For the text-containing cell, return its midpoint in [X, Y] coordinate format. 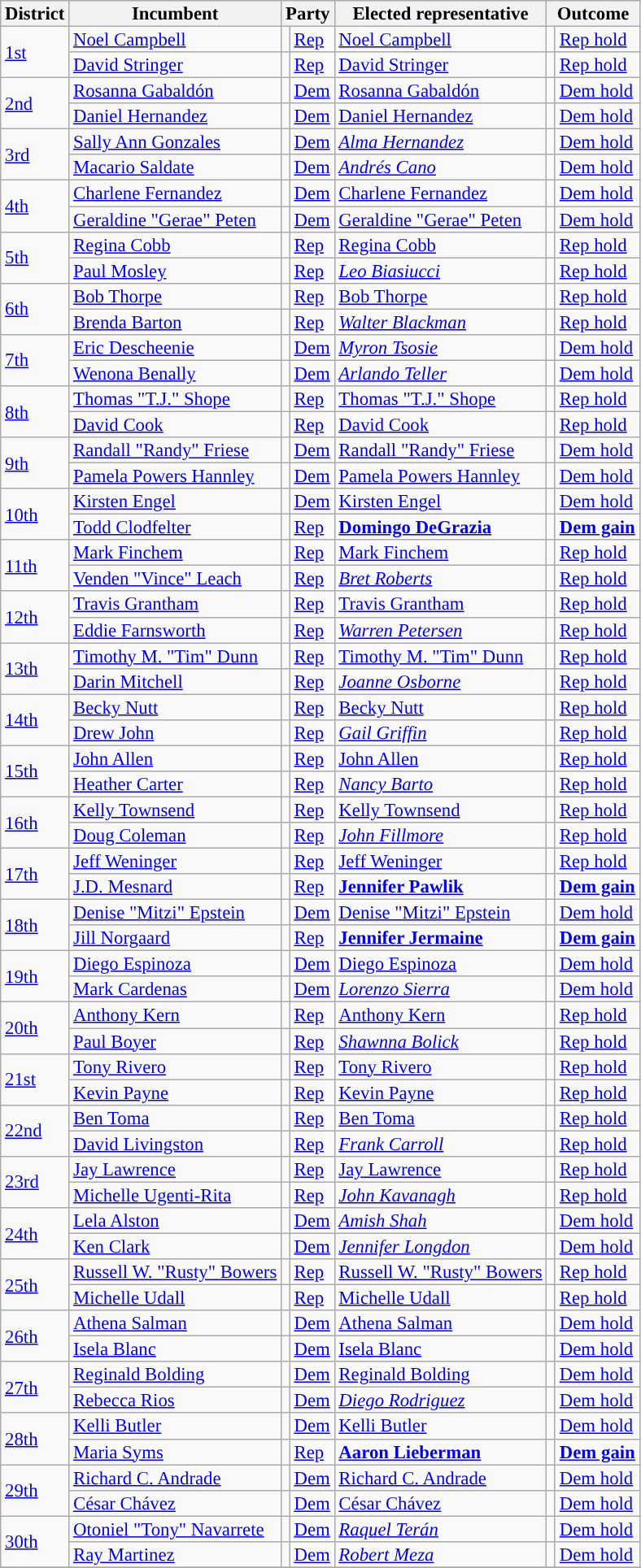
J.D. Mesnard [176, 887]
1st [35, 52]
Darin Mitchell [176, 681]
16th [35, 823]
Venden "Vince" Leach [176, 579]
Incumbent [176, 14]
18th [35, 925]
Jennifer Pawlik [441, 887]
10th [35, 514]
Otoniel "Tony" Navarrete [176, 1529]
Myron Tsosie [441, 348]
Sally Ann Gonzales [176, 142]
Warren Petersen [441, 630]
7th [35, 361]
Mark Cardenas [176, 990]
Maria Syms [176, 1452]
Raquel Terán [441, 1529]
Andrés Cano [441, 167]
Jill Norgaard [176, 938]
Diego Rodriguez [441, 1401]
Frank Carroll [441, 1144]
Arlando Teller [441, 373]
Shawnna Bolick [441, 1041]
Nancy Barto [441, 784]
Todd Clodfelter [176, 528]
29th [35, 1491]
Drew John [176, 733]
Ray Martinez [176, 1555]
Paul Mosley [176, 271]
9th [35, 463]
Robert Meza [441, 1555]
Jennifer Longdon [441, 1246]
Jennifer Jermaine [441, 938]
Eric Descheenie [176, 348]
Bret Roberts [441, 579]
20th [35, 1027]
5th [35, 257]
2nd [35, 104]
27th [35, 1387]
23rd [35, 1182]
District [35, 14]
13th [35, 668]
Heather Carter [176, 784]
22nd [35, 1130]
John Kavanagh [441, 1195]
Aaron Lieberman [441, 1452]
David Livingston [176, 1144]
Doug Coleman [176, 836]
15th [35, 771]
30th [35, 1541]
4th [35, 206]
Wenona Benally [176, 373]
Alma Hernandez [441, 142]
14th [35, 720]
19th [35, 977]
Elected representative [441, 14]
Walter Blackman [441, 322]
Outcome [593, 14]
Lela Alston [176, 1221]
Eddie Farnsworth [176, 630]
Domingo DeGrazia [441, 528]
26th [35, 1336]
6th [35, 309]
Paul Boyer [176, 1041]
Macario Saldate [176, 167]
12th [35, 618]
Rebecca Rios [176, 1401]
Amish Shah [441, 1221]
Lorenzo Sierra [441, 990]
8th [35, 411]
24th [35, 1234]
Brenda Barton [176, 322]
Ken Clark [176, 1246]
11th [35, 566]
3rd [35, 154]
25th [35, 1284]
Joanne Osborne [441, 681]
Gail Griffin [441, 733]
21st [35, 1079]
John Fillmore [441, 836]
Michelle Ugenti-Rita [176, 1195]
Leo Biasiucci [441, 271]
Party [307, 14]
17th [35, 875]
28th [35, 1439]
